From the cell containing the given text, extract its center point as [X, Y] coordinate. 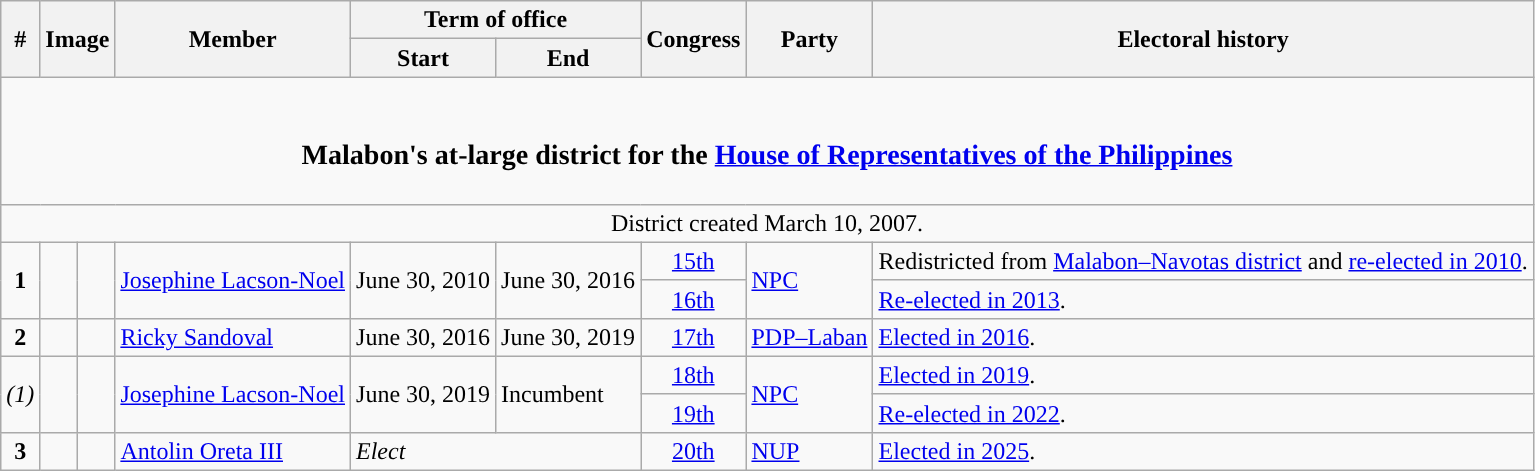
19th [694, 413]
Electoral history [1203, 39]
18th [694, 375]
Incumbent [568, 394]
Party [810, 39]
1 [20, 280]
Ricky Sandoval [233, 337]
Antolin Oreta III [233, 451]
Elect [496, 451]
Malabon's at-large district for the House of Representatives of the Philippines [767, 140]
Re-elected in 2022. [1203, 413]
2 [20, 337]
Elected in 2016. [1203, 337]
Start [424, 58]
PDP–Laban [810, 337]
Elected in 2019. [1203, 375]
16th [694, 299]
# [20, 39]
NUP [810, 451]
District created March 10, 2007. [767, 223]
Congress [694, 39]
June 30, 2010 [424, 280]
Term of office [496, 20]
Re-elected in 2013. [1203, 299]
(1) [20, 394]
3 [20, 451]
Redistricted from Malabon–Navotas district and re-elected in 2010. [1203, 261]
Elected in 2025. [1203, 451]
End [568, 58]
20th [694, 451]
Image [78, 39]
17th [694, 337]
15th [694, 261]
Member [233, 39]
